Detect which cell encompasses the target text, then output its [x, y] center coordinate. 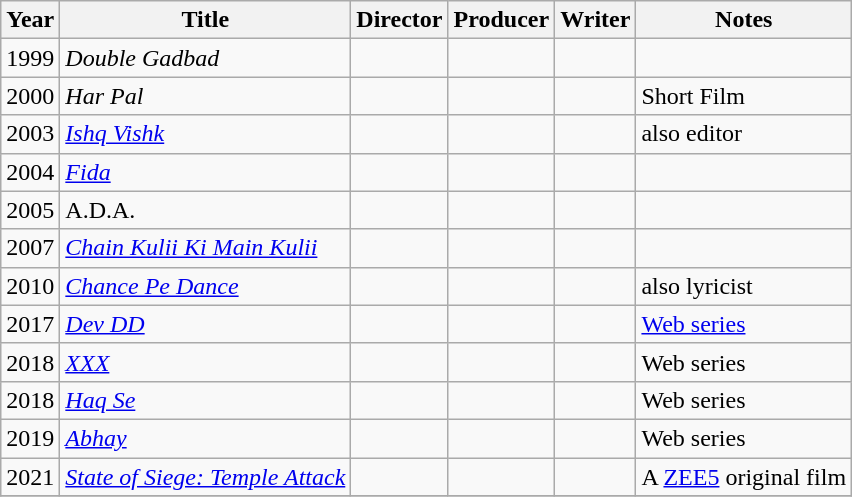
Har Pal [206, 96]
A ZEE5 original film [744, 477]
1999 [30, 58]
Year [30, 20]
Notes [744, 20]
2019 [30, 438]
Abhay [206, 438]
2000 [30, 96]
Chance Pe Dance [206, 286]
Dev DD [206, 324]
Fida [206, 172]
2007 [30, 248]
Ishq Vishk [206, 134]
XXX [206, 362]
A.D.A. [206, 210]
2017 [30, 324]
2021 [30, 477]
2005 [30, 210]
Double Gadbad [206, 58]
Title [206, 20]
Haq Se [206, 400]
Chain Kulii Ki Main Kulii [206, 248]
State of Siege: Temple Attack [206, 477]
also lyricist [744, 286]
Producer [502, 20]
2010 [30, 286]
2003 [30, 134]
Writer [596, 20]
2004 [30, 172]
Director [400, 20]
Short Film [744, 96]
also editor [744, 134]
